Extract the [x, y] coordinate from the center of the cell holding the provided text.  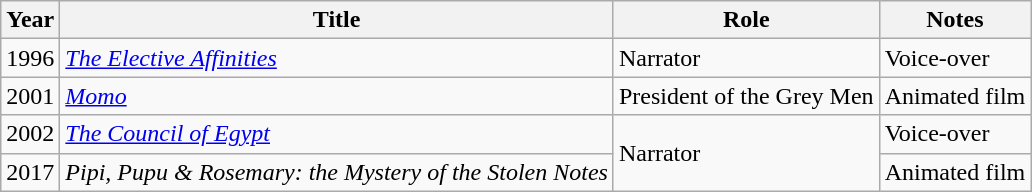
Pipi, Pupu & Rosemary: the Mystery of the Stolen Notes [337, 172]
2002 [30, 134]
Year [30, 20]
The Council of Egypt [337, 134]
Momo [337, 96]
Title [337, 20]
2001 [30, 96]
The Elective Affinities [337, 58]
President of the Grey Men [746, 96]
2017 [30, 172]
Notes [955, 20]
Role [746, 20]
1996 [30, 58]
